Find where the given text appears and provide that cell's center as [x, y] coordinate. 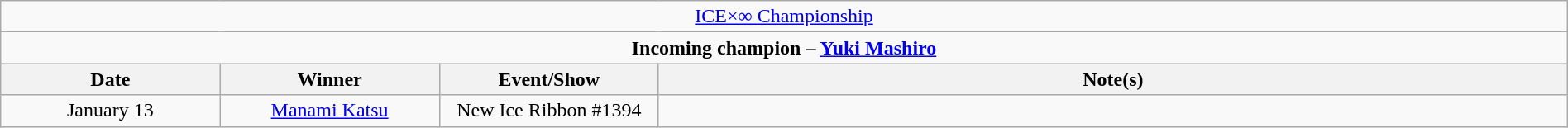
January 13 [111, 111]
Note(s) [1113, 79]
Event/Show [549, 79]
New Ice Ribbon #1394 [549, 111]
Date [111, 79]
Incoming champion – Yuki Mashiro [784, 48]
ICE×∞ Championship [784, 17]
Manami Katsu [329, 111]
Winner [329, 79]
